Pinpoint the cell where the given text exists, returning its (x, y) midpoint coordinate. 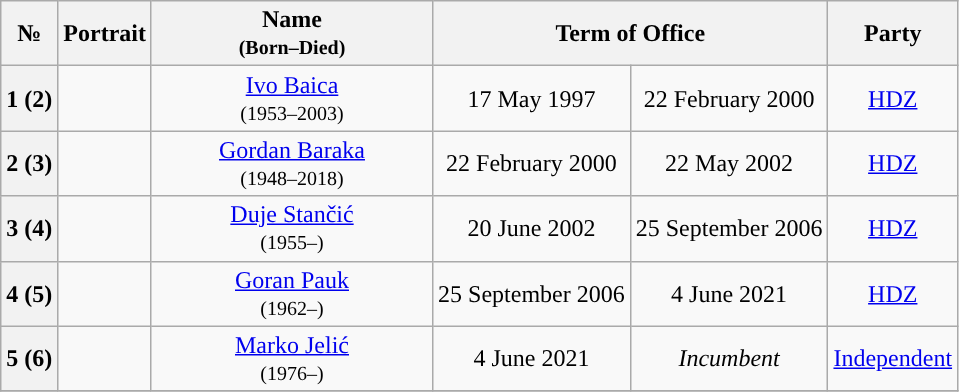
Gordan Baraka(1948–2018) (292, 164)
Portrait (105, 34)
Ivo Baica(1953–2003) (292, 98)
5 (6) (30, 358)
Duje Stančić(1955–) (292, 228)
1 (2) (30, 98)
22 May 2002 (729, 164)
Name(Born–Died) (292, 34)
17 May 1997 (532, 98)
Incumbent (729, 358)
Goran Pauk(1962–) (292, 294)
Party (893, 34)
Term of Office (630, 34)
2 (3) (30, 164)
20 June 2002 (532, 228)
№ (30, 34)
Marko Jelić(1976–) (292, 358)
4 (5) (30, 294)
3 (4) (30, 228)
Independent (893, 358)
